From the cell containing the given text, extract its center point as (X, Y) coordinate. 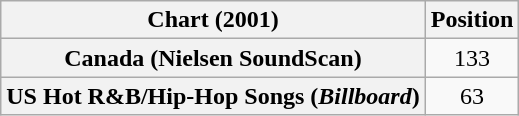
Canada (Nielsen SoundScan) (213, 58)
Chart (2001) (213, 20)
Position (472, 20)
133 (472, 58)
63 (472, 96)
US Hot R&B/Hip-Hop Songs (Billboard) (213, 96)
